Provide the [x, y] coordinate of the cell's center where the given text is located.  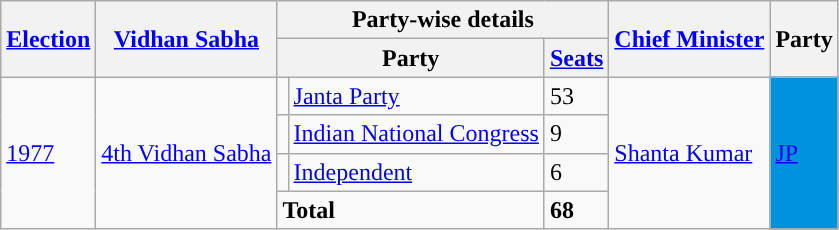
4th Vidhan Sabha [186, 153]
JP [804, 153]
Chief Minister [690, 39]
Vidhan Sabha [186, 39]
6 [576, 172]
53 [576, 96]
68 [576, 210]
Indian National Congress [416, 134]
Total [410, 210]
Seats [576, 58]
Party-wise details [443, 20]
Shanta Kumar [690, 153]
1977 [48, 153]
Independent [416, 172]
Election [48, 39]
Janta Party [416, 96]
9 [576, 134]
